For the text-containing cell, return its midpoint in (X, Y) coordinate format. 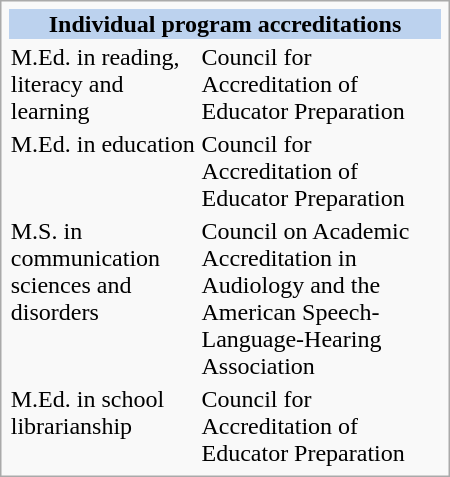
M.S. in communication sciences and disorders (103, 298)
M.Ed. in reading, literacy and learning (103, 84)
Council on Academic Accreditation in Audiology and the American Speech-Language-Hearing Association (320, 298)
M.Ed. in school librarianship (103, 426)
M.Ed. in education (103, 171)
Individual program accreditations (224, 24)
